Return the [X, Y] coordinate for the center point of the cell that contains the specified text.  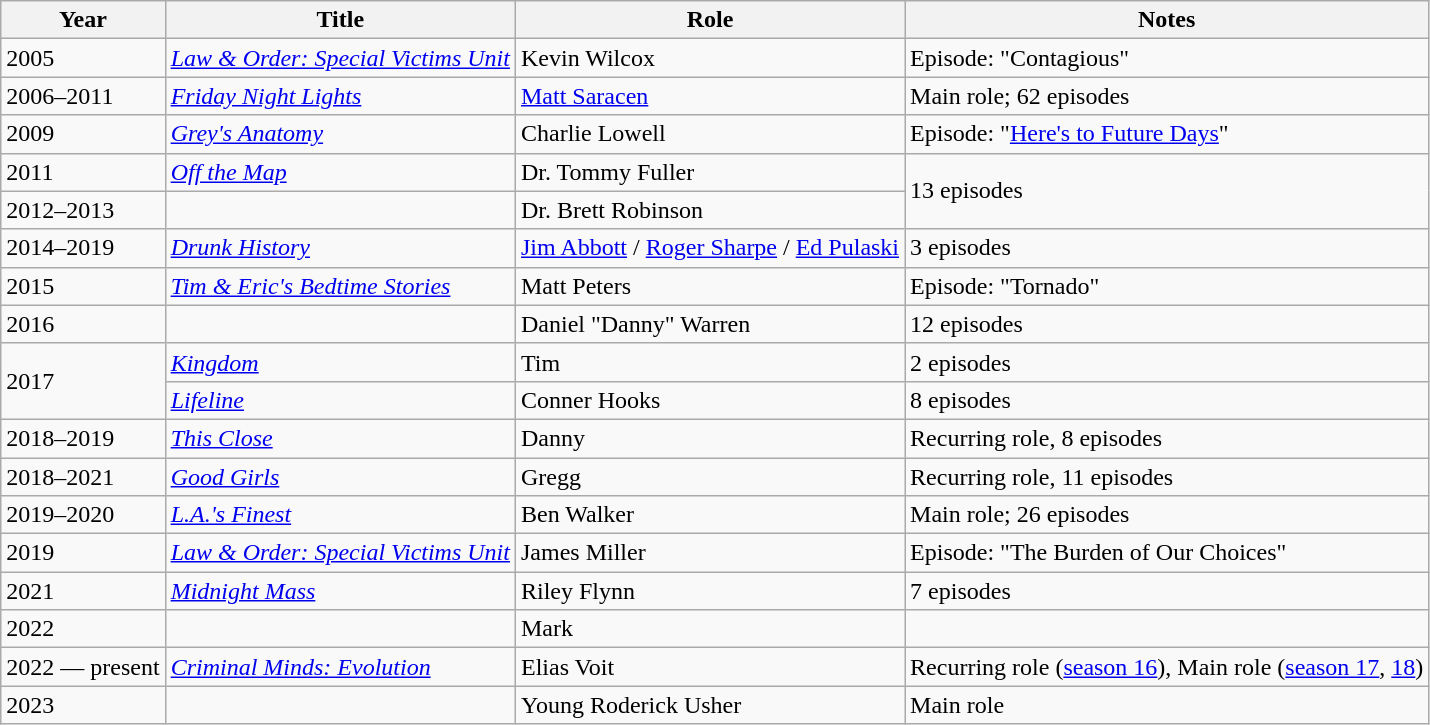
Matt Saracen [710, 96]
Jim Abbott / Roger Sharpe / Ed Pulaski [710, 248]
James Miller [710, 553]
Ben Walker [710, 515]
2022 — present [83, 667]
Gregg [710, 477]
2014–2019 [83, 248]
Daniel "Danny" Warren [710, 324]
Friday Night Lights [340, 96]
Criminal Minds: Evolution [340, 667]
Role [710, 20]
2005 [83, 58]
Danny [710, 438]
Title [340, 20]
Drunk History [340, 248]
Midnight Mass [340, 591]
Notes [1167, 20]
8 episodes [1167, 400]
Episode: "Contagious" [1167, 58]
2011 [83, 172]
Tim & Eric's Bedtime Stories [340, 286]
2019–2020 [83, 515]
2021 [83, 591]
This Close [340, 438]
Matt Peters [710, 286]
Kevin Wilcox [710, 58]
Good Girls [340, 477]
Tim [710, 362]
Charlie Lowell [710, 134]
Dr. Tommy Fuller [710, 172]
2018–2019 [83, 438]
Recurring role, 11 episodes [1167, 477]
Riley Flynn [710, 591]
L.A.'s Finest [340, 515]
7 episodes [1167, 591]
2018–2021 [83, 477]
Main role; 26 episodes [1167, 515]
2016 [83, 324]
2006–2011 [83, 96]
Main role; 62 episodes [1167, 96]
Episode: "Here's to Future Days" [1167, 134]
Main role [1167, 705]
Dr. Brett Robinson [710, 210]
2015 [83, 286]
2012–2013 [83, 210]
3 episodes [1167, 248]
13 episodes [1167, 191]
2009 [83, 134]
Mark [710, 629]
Lifeline [340, 400]
Recurring role, 8 episodes [1167, 438]
Year [83, 20]
Kingdom [340, 362]
Grey's Anatomy [340, 134]
Off the Map [340, 172]
12 episodes [1167, 324]
2017 [83, 381]
Recurring role (season 16), Main role (season 17, 18) [1167, 667]
2022 [83, 629]
Episode: "The Burden of Our Choices" [1167, 553]
2 episodes [1167, 362]
Conner Hooks [710, 400]
Young Roderick Usher [710, 705]
2019 [83, 553]
2023 [83, 705]
Elias Voit [710, 667]
Episode: "Tornado" [1167, 286]
